Provide the [x, y] coordinate of the cell's center where the given text is located.  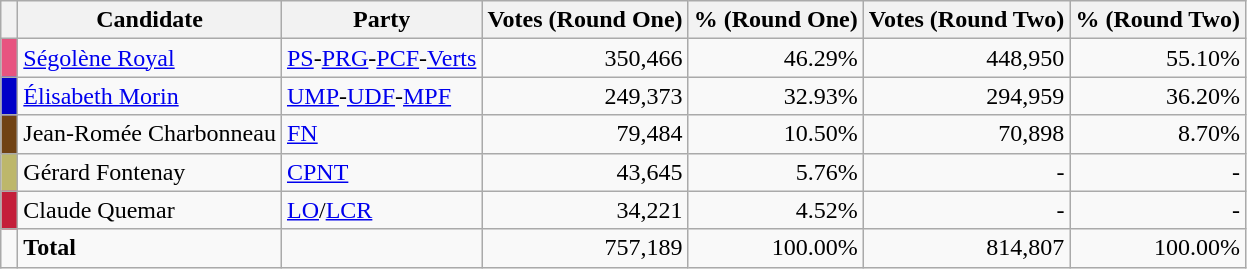
10.50% [776, 134]
Jean-Romée Charbonneau [150, 134]
34,221 [585, 210]
Total [150, 248]
Candidate [150, 20]
8.70% [1158, 134]
FN [381, 134]
Claude Quemar [150, 210]
Élisabeth Morin [150, 96]
350,466 [585, 58]
4.52% [776, 210]
36.20% [1158, 96]
46.29% [776, 58]
Votes (Round One) [585, 20]
294,959 [966, 96]
5.76% [776, 172]
757,189 [585, 248]
43,645 [585, 172]
79,484 [585, 134]
32.93% [776, 96]
Ségolène Royal [150, 58]
814,807 [966, 248]
249,373 [585, 96]
CPNT [381, 172]
Party [381, 20]
UMP-UDF-MPF [381, 96]
Gérard Fontenay [150, 172]
% (Round One) [776, 20]
448,950 [966, 58]
% (Round Two) [1158, 20]
70,898 [966, 134]
55.10% [1158, 58]
Votes (Round Two) [966, 20]
LO/LCR [381, 210]
PS-PRG-PCF-Verts [381, 58]
